Return the (x, y) coordinate for the center point of the cell that contains the specified text.  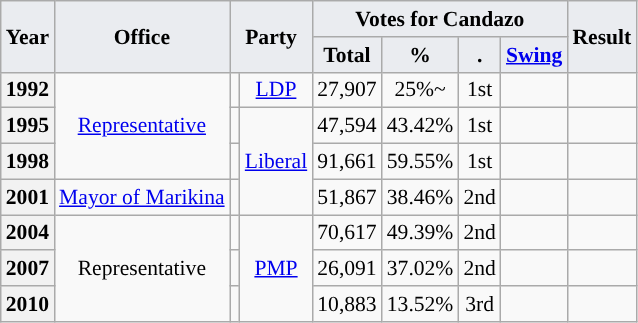
26,091 (346, 269)
1992 (28, 90)
2010 (28, 304)
. (480, 55)
Liberal (276, 162)
Mayor of Marikina (142, 197)
1998 (28, 162)
Swing (534, 55)
3rd (480, 304)
27,907 (346, 90)
91,661 (346, 162)
LDP (276, 90)
Year (28, 36)
PMP (276, 268)
47,594 (346, 126)
% (420, 55)
Total (346, 55)
10,883 (346, 304)
49.39% (420, 233)
Office (142, 36)
1995 (28, 126)
70,617 (346, 233)
37.02% (420, 269)
2007 (28, 269)
51,867 (346, 197)
43.42% (420, 126)
59.55% (420, 162)
Votes for Candazo (440, 19)
Result (602, 36)
25%~ (420, 90)
Party (272, 36)
13.52% (420, 304)
2001 (28, 197)
2004 (28, 233)
38.46% (420, 197)
